Extract the [x, y] coordinate from the center of the cell holding the provided text.  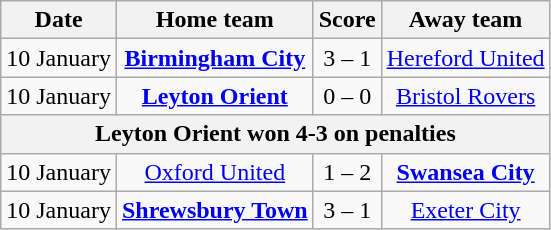
Birmingham City [214, 58]
Home team [214, 20]
0 – 0 [347, 96]
Oxford United [214, 172]
Swansea City [466, 172]
Away team [466, 20]
Bristol Rovers [466, 96]
Score [347, 20]
Date [59, 20]
Shrewsbury Town [214, 210]
Leyton Orient won 4-3 on penalties [276, 134]
Hereford United [466, 58]
Leyton Orient [214, 96]
1 – 2 [347, 172]
Exeter City [466, 210]
